Locate the cell with the specified text and output its (X, Y) center coordinate. 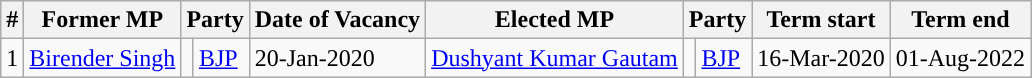
Birender Singh (102, 58)
01-Aug-2022 (960, 58)
1 (12, 58)
Former MP (102, 20)
Term end (960, 20)
Date of Vacancy (337, 20)
Elected MP (555, 20)
# (12, 20)
Term start (822, 20)
20-Jan-2020 (337, 58)
Dushyant Kumar Gautam (555, 58)
16-Mar-2020 (822, 58)
